Return (x, y) of the center of cell containing provided text 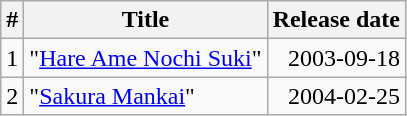
2004-02-25 (336, 96)
"Hare Ame Nochi Suki" (146, 58)
# (12, 20)
2 (12, 96)
1 (12, 58)
"Sakura Mankai" (146, 96)
Title (146, 20)
2003-09-18 (336, 58)
Release date (336, 20)
